Find where the given text appears and provide that cell's center as (X, Y) coordinate. 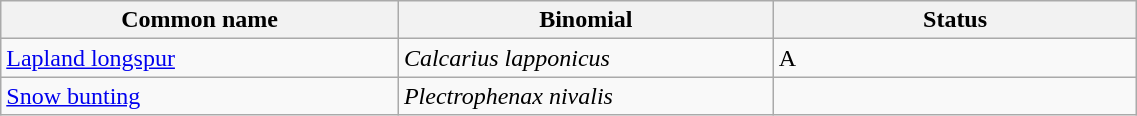
Lapland longspur (200, 58)
Status (955, 20)
Common name (200, 20)
Snow bunting (200, 96)
Binomial (586, 20)
Calcarius lapponicus (586, 58)
A (955, 58)
Plectrophenax nivalis (586, 96)
